Return the [X, Y] coordinate for the center point of the cell that contains the specified text.  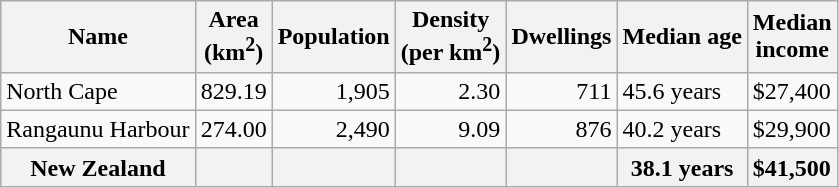
38.1 years [682, 167]
Median age [682, 37]
40.2 years [682, 129]
711 [562, 91]
45.6 years [682, 91]
$41,500 [792, 167]
Medianincome [792, 37]
Dwellings [562, 37]
9.09 [450, 129]
Rangaunu Harbour [98, 129]
Population [334, 37]
Area(km2) [234, 37]
2,490 [334, 129]
1,905 [334, 91]
$29,900 [792, 129]
829.19 [234, 91]
$27,400 [792, 91]
North Cape [98, 91]
876 [562, 129]
274.00 [234, 129]
2.30 [450, 91]
Name [98, 37]
New Zealand [98, 167]
Density(per km2) [450, 37]
